Extract the [X, Y] coordinate from the center of the cell holding the provided text.  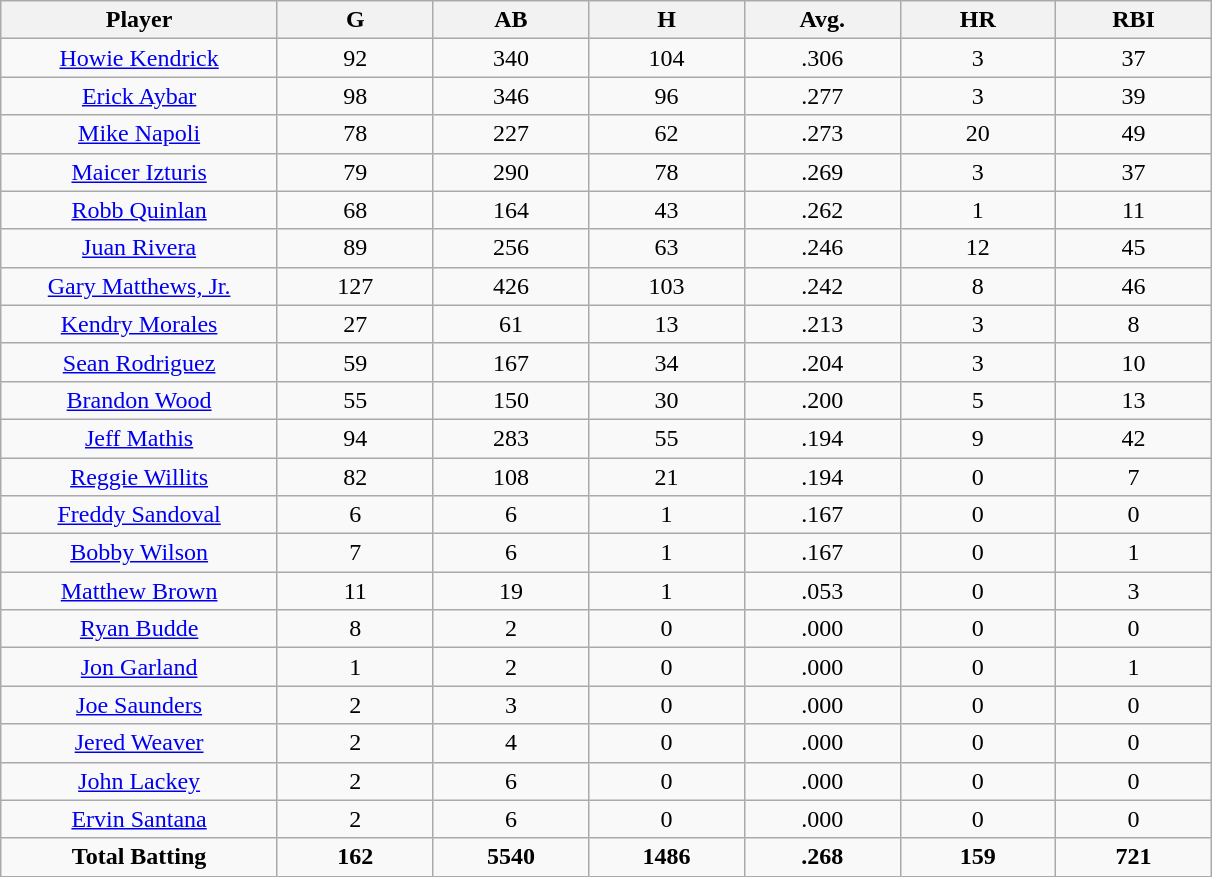
.269 [822, 172]
45 [1134, 248]
Jon Garland [140, 667]
4 [511, 743]
256 [511, 248]
Kendry Morales [140, 324]
92 [355, 58]
.204 [822, 362]
103 [667, 286]
.053 [822, 591]
346 [511, 96]
.273 [822, 134]
Ryan Budde [140, 629]
1486 [667, 857]
127 [355, 286]
96 [667, 96]
.213 [822, 324]
39 [1134, 96]
12 [978, 248]
Jeff Mathis [140, 438]
.306 [822, 58]
Matthew Brown [140, 591]
21 [667, 477]
9 [978, 438]
340 [511, 58]
.200 [822, 400]
167 [511, 362]
227 [511, 134]
164 [511, 210]
283 [511, 438]
89 [355, 248]
5 [978, 400]
Total Batting [140, 857]
Bobby Wilson [140, 553]
19 [511, 591]
Gary Matthews, Jr. [140, 286]
Brandon Wood [140, 400]
721 [1134, 857]
62 [667, 134]
.268 [822, 857]
Erick Aybar [140, 96]
5540 [511, 857]
59 [355, 362]
G [355, 20]
Robb Quinlan [140, 210]
Jered Weaver [140, 743]
426 [511, 286]
30 [667, 400]
Sean Rodriguez [140, 362]
159 [978, 857]
AB [511, 20]
94 [355, 438]
49 [1134, 134]
82 [355, 477]
68 [355, 210]
43 [667, 210]
Ervin Santana [140, 819]
Juan Rivera [140, 248]
108 [511, 477]
27 [355, 324]
34 [667, 362]
20 [978, 134]
104 [667, 58]
162 [355, 857]
46 [1134, 286]
Freddy Sandoval [140, 515]
290 [511, 172]
Howie Kendrick [140, 58]
H [667, 20]
Reggie Willits [140, 477]
.246 [822, 248]
.277 [822, 96]
.242 [822, 286]
98 [355, 96]
Joe Saunders [140, 705]
Mike Napoli [140, 134]
63 [667, 248]
79 [355, 172]
10 [1134, 362]
61 [511, 324]
.262 [822, 210]
RBI [1134, 20]
Maicer Izturis [140, 172]
Avg. [822, 20]
HR [978, 20]
42 [1134, 438]
150 [511, 400]
John Lackey [140, 781]
Player [140, 20]
